Pinpoint the cell where the given text exists, returning its [X, Y] midpoint coordinate. 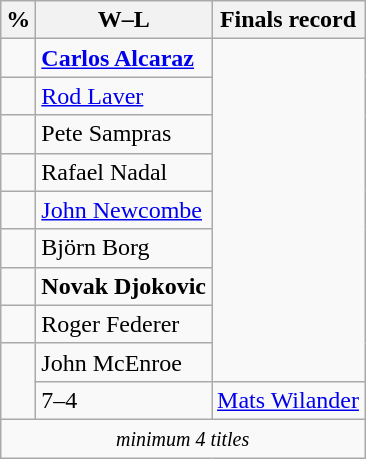
Björn Borg [124, 248]
Rafael Nadal [124, 172]
Rod Laver [124, 96]
Pete Sampras [124, 134]
minimum 4 titles [183, 438]
7–4 [124, 400]
John Newcombe [124, 210]
% [18, 20]
Mats Wilander [288, 400]
Novak Djokovic [124, 286]
W–L [124, 20]
John McEnroe [124, 362]
Carlos Alcaraz [124, 58]
Roger Federer [124, 324]
Finals record [288, 20]
